Search for the cell housing the specified text and yield its [x, y] center coordinate. 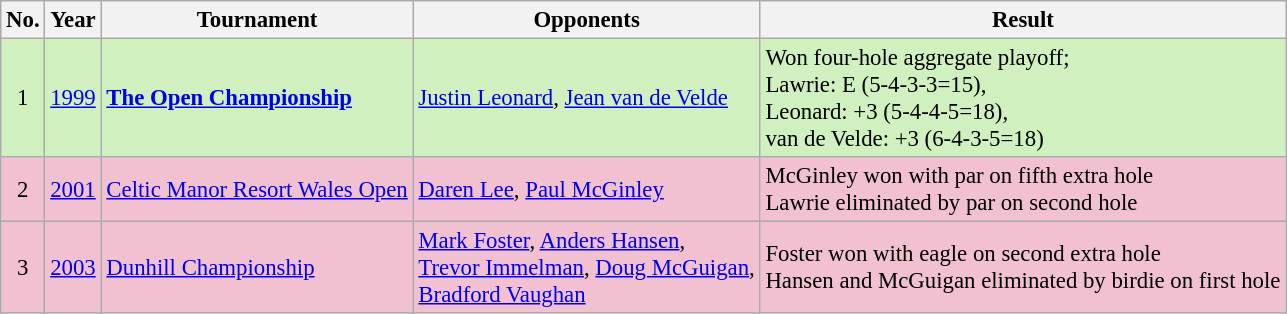
Won four-hole aggregate playoff;Lawrie: E (5-4-3-3=15),Leonard: +3 (5-4-4-5=18),van de Velde: +3 (6-4-3-5=18) [1023, 98]
Dunhill Championship [257, 268]
Foster won with eagle on second extra holeHansen and McGuigan eliminated by birdie on first hole [1023, 268]
Justin Leonard, Jean van de Velde [586, 98]
1 [23, 98]
2 [23, 190]
Celtic Manor Resort Wales Open [257, 190]
The Open Championship [257, 98]
Daren Lee, Paul McGinley [586, 190]
No. [23, 20]
2001 [73, 190]
Opponents [586, 20]
Mark Foster, Anders Hansen, Trevor Immelman, Doug McGuigan, Bradford Vaughan [586, 268]
3 [23, 268]
2003 [73, 268]
1999 [73, 98]
Tournament [257, 20]
McGinley won with par on fifth extra holeLawrie eliminated by par on second hole [1023, 190]
Year [73, 20]
Result [1023, 20]
